Provide the (X, Y) coordinate of the cell's center where the given text is located.  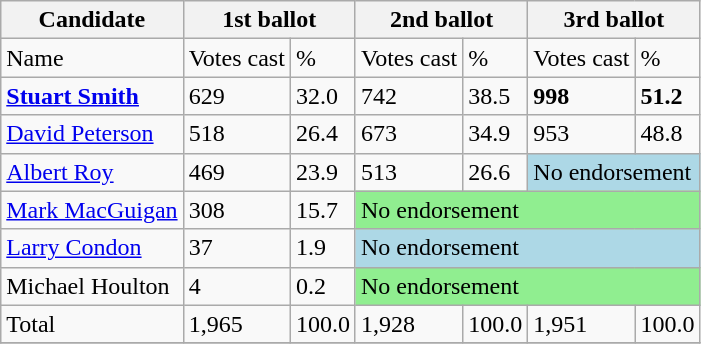
3rd ballot (614, 20)
308 (236, 210)
Albert Roy (92, 172)
Total (92, 324)
38.5 (496, 96)
Name (92, 58)
Larry Condon (92, 248)
48.8 (668, 134)
1st ballot (269, 20)
513 (408, 172)
26.6 (496, 172)
518 (236, 134)
1,965 (236, 324)
4 (236, 286)
23.9 (322, 172)
469 (236, 172)
26.4 (322, 134)
953 (582, 134)
37 (236, 248)
2nd ballot (441, 20)
629 (236, 96)
Stuart Smith (92, 96)
Michael Houlton (92, 286)
32.0 (322, 96)
0.2 (322, 286)
742 (408, 96)
Candidate (92, 20)
Mark MacGuigan (92, 210)
1,951 (582, 324)
673 (408, 134)
998 (582, 96)
David Peterson (92, 134)
34.9 (496, 134)
15.7 (322, 210)
1,928 (408, 324)
1.9 (322, 248)
51.2 (668, 96)
